Find where the given text appears and provide that cell's center as (x, y) coordinate. 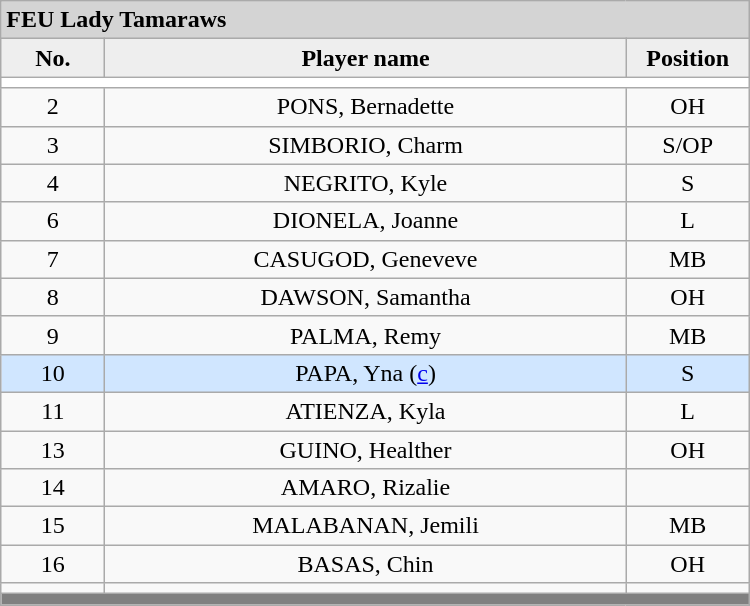
MALABANAN, Jemili (366, 526)
10 (53, 373)
14 (53, 488)
DAWSON, Samantha (366, 297)
7 (53, 259)
PALMA, Remy (366, 335)
6 (53, 221)
4 (53, 183)
DIONELA, Joanne (366, 221)
9 (53, 335)
13 (53, 449)
AMARO, Rizalie (366, 488)
No. (53, 58)
PAPA, Yna (c) (366, 373)
CASUGOD, Geneveve (366, 259)
FEU Lady Tamaraws (375, 20)
8 (53, 297)
NEGRITO, Kyle (366, 183)
SIMBORIO, Charm (366, 145)
GUINO, Healther (366, 449)
15 (53, 526)
11 (53, 411)
2 (53, 107)
S/OP (688, 145)
PONS, Bernadette (366, 107)
Player name (366, 58)
Position (688, 58)
3 (53, 145)
BASAS, Chin (366, 564)
16 (53, 564)
ATIENZA, Kyla (366, 411)
